Provide the [X, Y] coordinate of the cell's center where the given text is located.  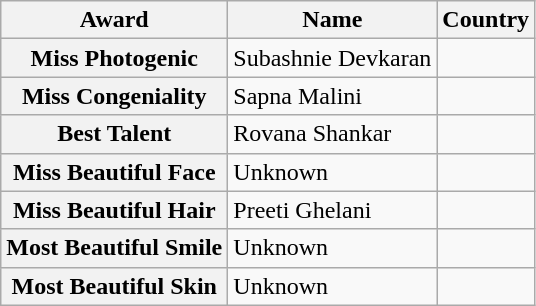
Most Beautiful Smile [114, 248]
Miss Congeniality [114, 96]
Sapna Malini [332, 96]
Award [114, 20]
Miss Photogenic [114, 58]
Preeti Ghelani [332, 210]
Subashnie Devkaran [332, 58]
Miss Beautiful Hair [114, 210]
Name [332, 20]
Country [486, 20]
Most Beautiful Skin [114, 286]
Miss Beautiful Face [114, 172]
Best Talent [114, 134]
Rovana Shankar [332, 134]
